Search for the cell housing the specified text and yield its [x, y] center coordinate. 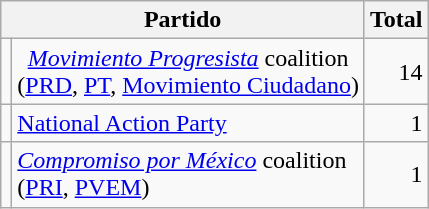
Movimiento Progresista coalition(PRD, PT, Movimiento Ciudadano) [188, 72]
National Action Party [188, 123]
Total [396, 20]
Compromiso por México coalition(PRI, PVEM) [188, 174]
Partido [183, 20]
14 [396, 72]
